Output the [X, Y] coordinate of the center of the cell containing the given text.  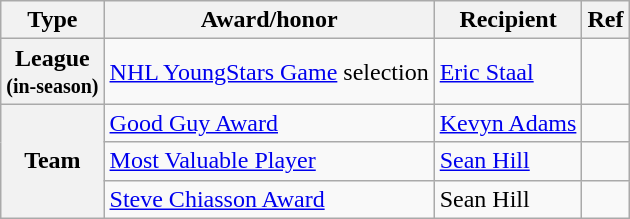
Eric Staal [508, 72]
NHL YoungStars Game selection [269, 72]
Kevyn Adams [508, 123]
Most Valuable Player [269, 161]
Recipient [508, 20]
Good Guy Award [269, 123]
Type [52, 20]
League(in-season) [52, 72]
Team [52, 161]
Award/honor [269, 20]
Ref [606, 20]
Steve Chiasson Award [269, 199]
